Return (X, Y) of the center of cell containing provided text 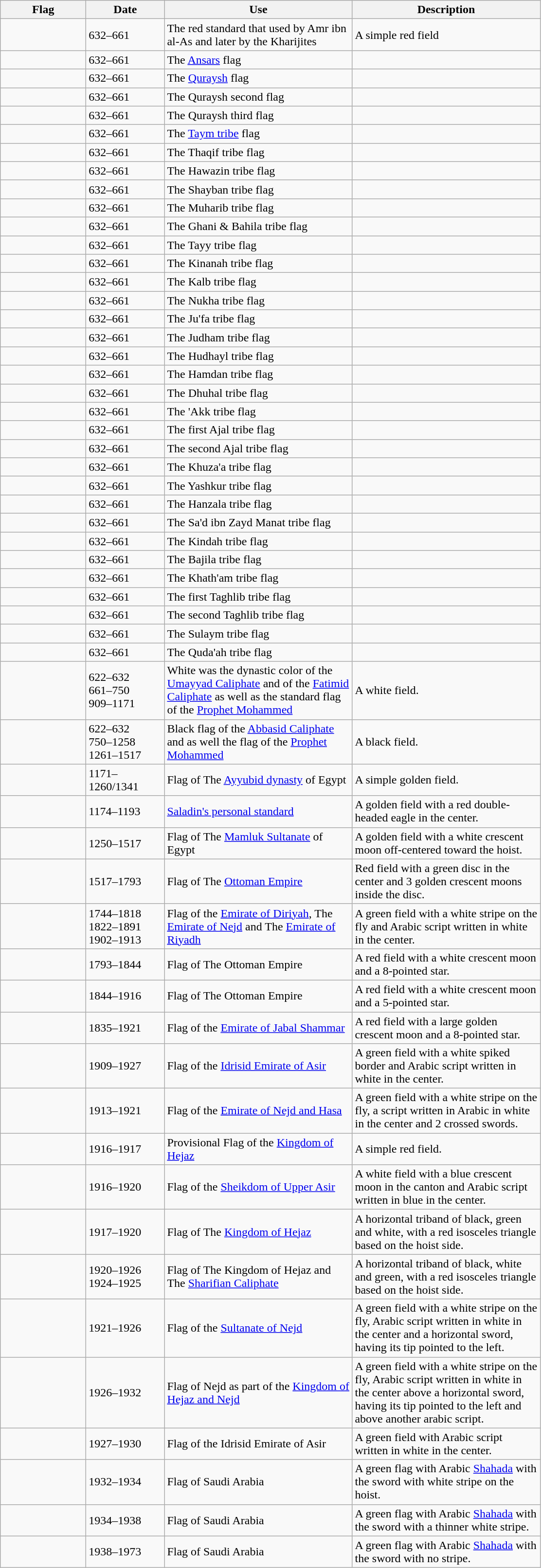
Saladin's personal standard (258, 811)
1916–1917 (126, 1149)
A green flag with Arabic Shahada with the sword with a thinner white stripe. (446, 1520)
Provisional Flag of the Kingdom of Hejaz (258, 1149)
1835–1921 (126, 1027)
A red field with a white crescent moon and a 5-pointed star. (446, 996)
The Kalb tribe flag (258, 282)
A red field with a large golden crescent moon and a 8-pointed star. (446, 1027)
A simple golden field. (446, 780)
Red field with a green disc in the center and 3 golden crescent moons inside the disc. (446, 881)
The Sa'd ibn Zayd Manat tribe flag (258, 522)
A white field. (446, 691)
The Shayban tribe flag (258, 189)
1171–1260/1341 (126, 780)
A red field with a white crescent moon and a 8-pointed star. (446, 964)
The Quraysh third flag (258, 115)
1932–1934 (126, 1482)
The red standard that used by Amr ibn al-As and later by the Kharijites (258, 35)
Flag of the Sheikdom of Upper Asir (258, 1187)
The Taym tribe flag (258, 134)
The Hawazin tribe flag (258, 171)
The Thaqif tribe flag (258, 152)
Flag of Nejd as part of the Kingdom of Hejaz and Nejd (258, 1392)
1934–1938 (126, 1520)
A golden field with a red double-headed eagle in the center. (446, 811)
1920–19261924–1925 (126, 1277)
The Bajila tribe flag (258, 560)
622–632750–12581261–1517 (126, 742)
1917–1920 (126, 1232)
1938–1973 (126, 1551)
1909–1927 (126, 1066)
A white field with a blue crescent moon in the canton and Arabic script written in blue in the center. (446, 1187)
Flag of the Emirate of Nejd and Hasa (258, 1111)
The second Ajal tribe flag (258, 448)
The Nukha tribe flag (258, 301)
The first Taghlib tribe flag (258, 597)
The Quda'ah tribe flag (258, 652)
Flag (43, 10)
The Tayy tribe flag (258, 245)
The Ju'fa tribe flag (258, 319)
A green field with Arabic script written in white in the center. (446, 1443)
The Kinanah tribe flag (258, 264)
The Hamdan tribe flag (258, 374)
1793–1844 (126, 964)
1913–1921 (126, 1111)
The first Ajal tribe flag (258, 430)
1921–1926 (126, 1328)
A black field. (446, 742)
A simple red field (446, 35)
The Quraysh second flag (258, 97)
1844–1916 (126, 996)
1174–1193 (126, 811)
A green field with a white spiked border and Arabic script written in white in the center. (446, 1066)
Date (126, 10)
A horizontal triband of black, green and white, with a red isosceles triangle based on the hoist side. (446, 1232)
The second Taghlib tribe flag (258, 615)
Flag of the Sultanate of Nejd (258, 1328)
Black flag of the Abbasid Caliphate and as well the flag of the Prophet Mohammed (258, 742)
A horizontal triband of black, white and green, with a red isosceles triangle based on the hoist side. (446, 1277)
The Hudhayl tribe flag (258, 356)
Flag of The Kingdom of Hejaz (258, 1232)
Flag of the Emirate of Jabal Shammar (258, 1027)
Use (258, 10)
A green field with a white stripe on the fly, a script written in Arabic in white in the center and 2 crossed swords. (446, 1111)
Description (446, 10)
The Dhuhal tribe flag (258, 393)
1744–18181822–18911902–1913 (126, 926)
622–632661–750909–1171 (126, 691)
A green flag with Arabic Shahada with the sword with no stripe. (446, 1551)
1916–1920 (126, 1187)
The Judham tribe flag (258, 338)
The Khath'am tribe flag (258, 578)
Flag of The Ayyubid dynasty of Egypt (258, 780)
The Ghani & Bahila tribe flag (258, 226)
Flag of The Mamluk Sultanate of Egypt (258, 843)
A golden field with a white crescent moon off-centered toward the hoist. (446, 843)
The Kindah tribe flag (258, 541)
1927–1930 (126, 1443)
The Quraysh flag (258, 78)
The 'Akk tribe flag (258, 411)
The Ansars flag (258, 60)
The Muharib tribe flag (258, 208)
The Hanzala tribe flag (258, 504)
The Sulaym tribe flag (258, 634)
White was the dynastic color of the Umayyad Caliphate and of the Fatimid Caliphate as well as the standard flag of the Prophet Mohammed (258, 691)
A green flag with Arabic Shahada with the sword with white stripe on the hoist. (446, 1482)
The Yashkur tribe flag (258, 485)
The Khuza'a tribe flag (258, 467)
A green field with a white stripe on the fly and Arabic script written in white in the center. (446, 926)
Flag of the Emirate of Diriyah, The Emirate of Nejd and The Emirate of Riyadh (258, 926)
A simple red field. (446, 1149)
Flag of The Kingdom of Hejaz and The Sharifian Caliphate (258, 1277)
1517–1793 (126, 881)
1926–1932 (126, 1392)
1250–1517 (126, 843)
